For the text-containing cell, return its midpoint in [X, Y] coordinate format. 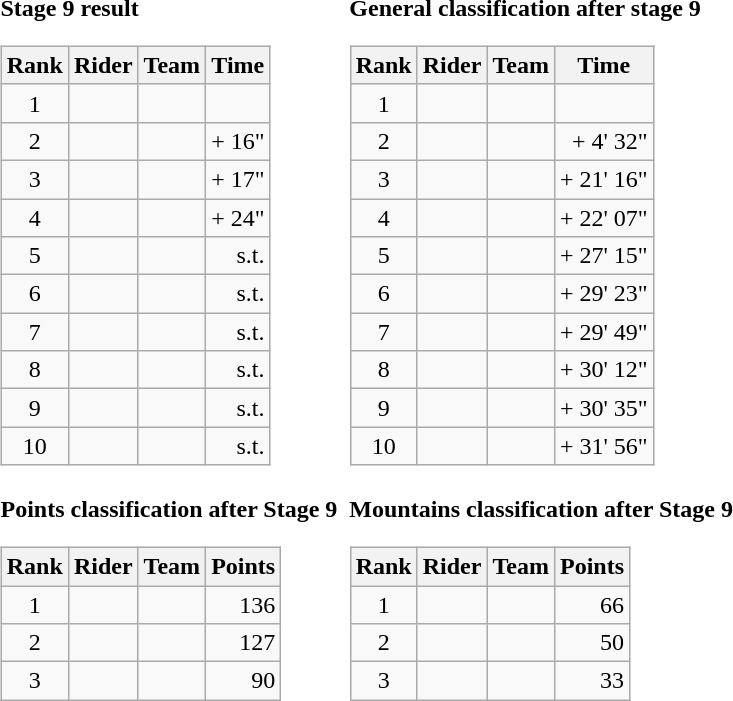
90 [244, 681]
+ 22' 07" [604, 217]
136 [244, 605]
+ 29' 23" [604, 294]
+ 29' 49" [604, 332]
33 [592, 681]
127 [244, 643]
50 [592, 643]
+ 17" [238, 179]
+ 30' 35" [604, 408]
+ 31' 56" [604, 446]
+ 24" [238, 217]
+ 16" [238, 141]
66 [592, 605]
+ 27' 15" [604, 256]
+ 4' 32" [604, 141]
+ 21' 16" [604, 179]
+ 30' 12" [604, 370]
